Return the [x, y] coordinate for the center point of the cell that contains the specified text.  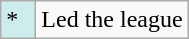
* [18, 20]
Led the league [112, 20]
